Extract the (X, Y) coordinate from the center of the cell holding the provided text.  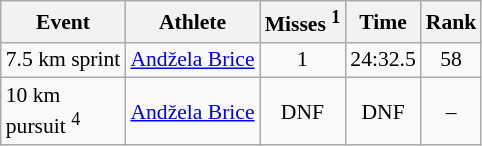
Athlete (192, 22)
Misses 1 (303, 22)
10 km pursuit 4 (64, 112)
– (452, 112)
24:32.5 (382, 60)
7.5 km sprint (64, 60)
Rank (452, 22)
58 (452, 60)
Time (382, 22)
1 (303, 60)
Event (64, 22)
